Locate the cell with the specified text and output its [x, y] center coordinate. 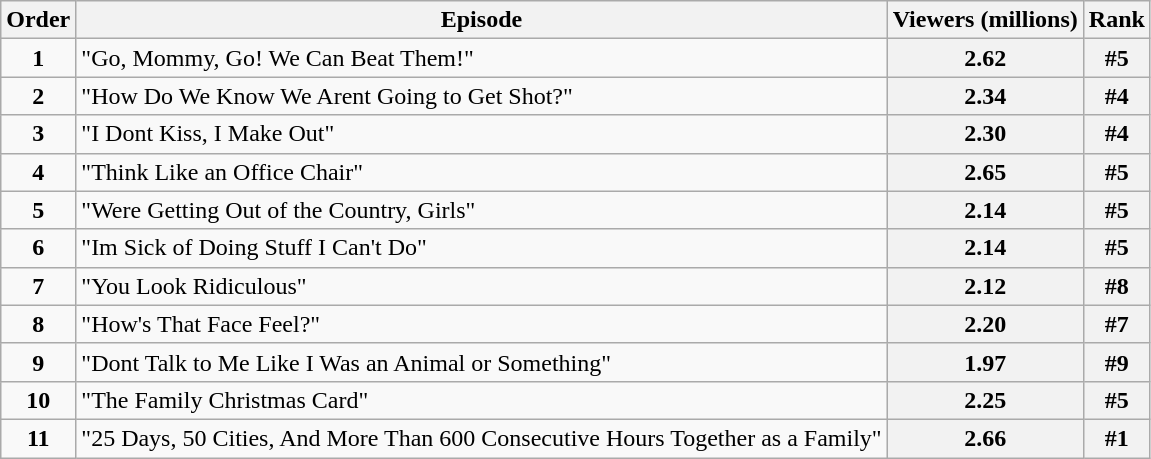
2.25 [985, 400]
1.97 [985, 362]
"Im Sick of Doing Stuff I Can't Do" [482, 248]
5 [38, 210]
3 [38, 134]
6 [38, 248]
"How Do We Know We Arent Going to Get Shot?" [482, 96]
2.30 [985, 134]
#7 [1116, 324]
#1 [1116, 438]
"I Dont Kiss, I Make Out" [482, 134]
2.12 [985, 286]
9 [38, 362]
"Were Getting Out of the Country, Girls" [482, 210]
4 [38, 172]
"Dont Talk to Me Like I Was an Animal or Something" [482, 362]
7 [38, 286]
"The Family Christmas Card" [482, 400]
"Go, Mommy, Go! We Can Beat Them!" [482, 58]
2.20 [985, 324]
"You Look Ridiculous" [482, 286]
1 [38, 58]
"How's That Face Feel?" [482, 324]
2 [38, 96]
10 [38, 400]
2.34 [985, 96]
"Think Like an Office Chair" [482, 172]
Viewers (millions) [985, 20]
2.65 [985, 172]
"25 Days, 50 Cities, And More Than 600 Consecutive Hours Together as a Family" [482, 438]
2.66 [985, 438]
#8 [1116, 286]
Episode [482, 20]
2.62 [985, 58]
11 [38, 438]
#9 [1116, 362]
Order [38, 20]
Rank [1116, 20]
8 [38, 324]
